For the text-containing cell, return its midpoint in [x, y] coordinate format. 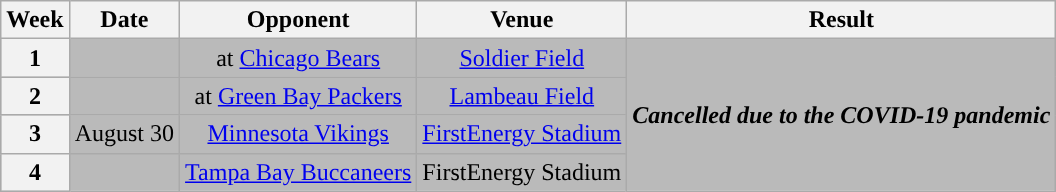
4 [35, 172]
August 30 [124, 134]
2 [35, 96]
3 [35, 134]
Soldier Field [522, 58]
at Green Bay Packers [298, 96]
Cancelled due to the COVID-19 pandemic [842, 115]
at Chicago Bears [298, 58]
Minnesota Vikings [298, 134]
Opponent [298, 20]
Result [842, 20]
Lambeau Field [522, 96]
Date [124, 20]
Venue [522, 20]
Tampa Bay Buccaneers [298, 172]
1 [35, 58]
Week [35, 20]
